For the text-containing cell, return its midpoint in (x, y) coordinate format. 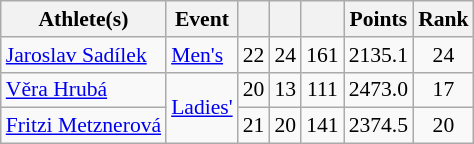
Event (202, 19)
13 (285, 90)
Rank (444, 19)
Ladies' (202, 108)
Athlete(s) (84, 19)
161 (322, 55)
Men's (202, 55)
Fritzi Metznerová (84, 126)
Points (378, 19)
111 (322, 90)
17 (444, 90)
2473.0 (378, 90)
2374.5 (378, 126)
Věra Hrubá (84, 90)
141 (322, 126)
22 (254, 55)
21 (254, 126)
Jaroslav Sadílek (84, 55)
2135.1 (378, 55)
